Provide the [X, Y] coordinate of the cell's center where the given text is located.  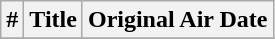
Original Air Date [178, 20]
# [12, 20]
Title [54, 20]
